Pinpoint the cell where the given text exists, returning its [X, Y] midpoint coordinate. 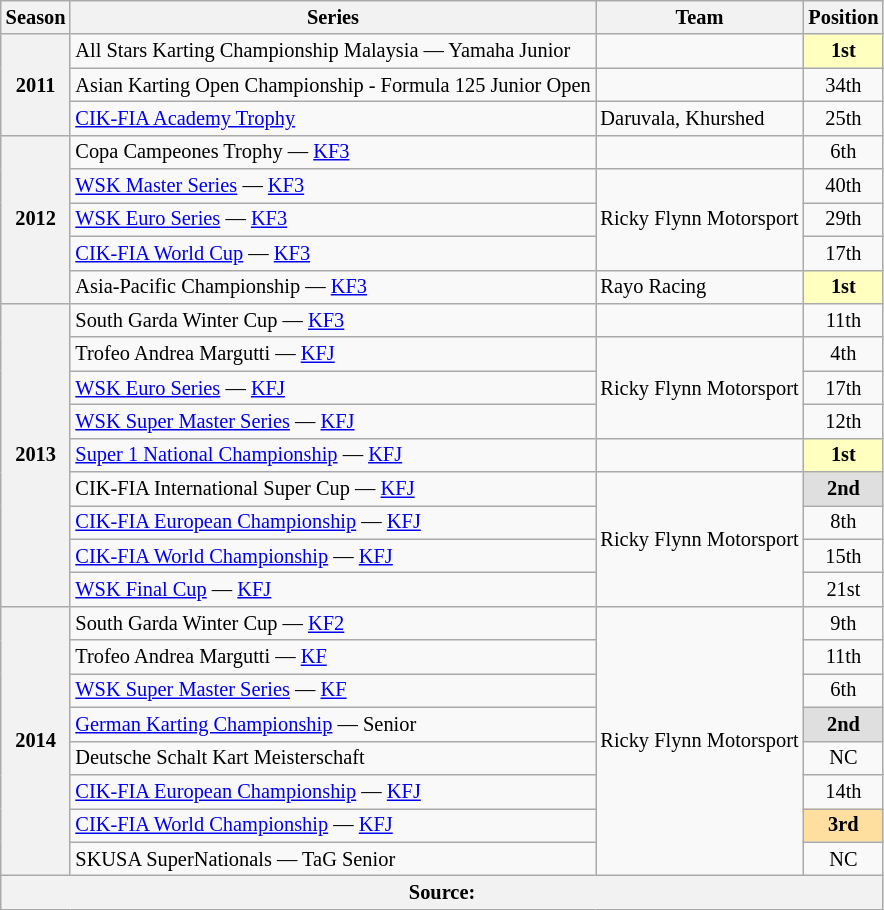
Team [700, 17]
WSK Master Series — KF3 [332, 186]
Asia-Pacific Championship — KF3 [332, 287]
WSK Euro Series — KF3 [332, 219]
Source: [442, 892]
Super 1 National Championship — KFJ [332, 455]
South Garda Winter Cup — KF3 [332, 320]
Copa Campeones Trophy — KF3 [332, 152]
Asian Karting Open Championship - Formula 125 Junior Open [332, 85]
Deutsche Schalt Kart Meisterschaft [332, 758]
15th [843, 556]
Season [36, 17]
All Stars Karting Championship Malaysia — Yamaha Junior [332, 51]
WSK Super Master Series — KF [332, 690]
29th [843, 219]
WSK Euro Series — KFJ [332, 388]
2013 [36, 454]
25th [843, 118]
WSK Final Cup — KFJ [332, 589]
3rd [843, 825]
CIK-FIA International Super Cup — KFJ [332, 489]
4th [843, 354]
SKUSA SuperNationals — TaG Senior [332, 859]
14th [843, 791]
German Karting Championship — Senior [332, 724]
Rayo Racing [700, 287]
CIK-FIA Academy Trophy [332, 118]
2011 [36, 84]
21st [843, 589]
Trofeo Andrea Margutti — KFJ [332, 354]
40th [843, 186]
Position [843, 17]
2014 [36, 740]
South Garda Winter Cup — KF2 [332, 623]
Daruvala, Khurshed [700, 118]
9th [843, 623]
34th [843, 85]
Series [332, 17]
8th [843, 522]
12th [843, 421]
WSK Super Master Series — KFJ [332, 421]
2012 [36, 219]
Trofeo Andrea Margutti — KF [332, 657]
CIK-FIA World Cup — KF3 [332, 253]
